Pinpoint the cell where the given text exists, returning its (x, y) midpoint coordinate. 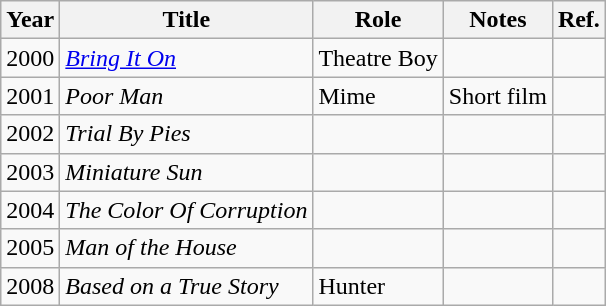
The Color Of Corruption (186, 210)
2008 (30, 286)
Trial By Pies (186, 134)
Poor Man (186, 96)
2001 (30, 96)
Theatre Boy (378, 58)
2003 (30, 172)
Ref. (578, 20)
Notes (498, 20)
Based on a True Story (186, 286)
Bring It On (186, 58)
2005 (30, 248)
Man of the House (186, 248)
2000 (30, 58)
Mime (378, 96)
Short film (498, 96)
2004 (30, 210)
2002 (30, 134)
Miniature Sun (186, 172)
Year (30, 20)
Title (186, 20)
Role (378, 20)
Hunter (378, 286)
